From the cell containing the given text, extract its center point as (X, Y) coordinate. 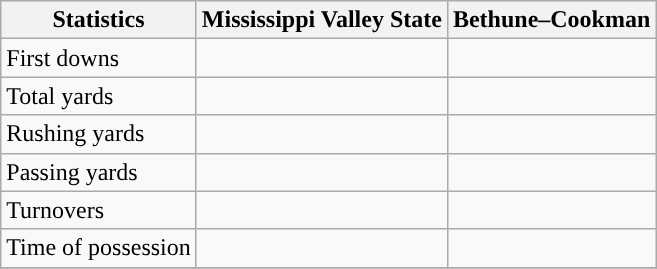
Passing yards (99, 172)
Statistics (99, 20)
Rushing yards (99, 134)
Mississippi Valley State (322, 20)
First downs (99, 58)
Turnovers (99, 210)
Time of possession (99, 248)
Bethune–Cookman (551, 20)
Total yards (99, 96)
